Determine the (X, Y) coordinate at the center of the cell enclosing the given text.  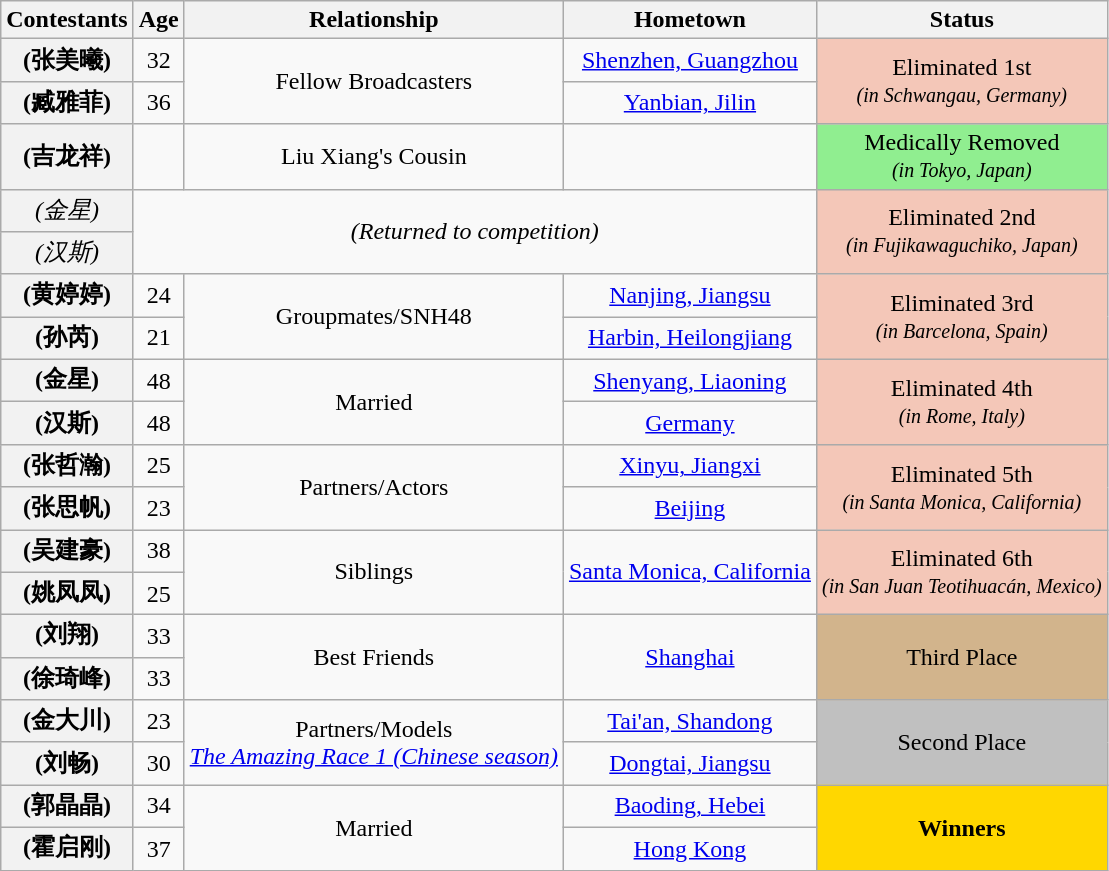
Eliminated 4th(in Rome, Italy) (962, 402)
Third Place (962, 658)
Hong Kong (690, 848)
Partners/ModelsThe Amazing Race 1 (Chinese season) (374, 742)
(徐琦峰) (67, 678)
Partners/Actors (374, 486)
Fellow Broadcasters (374, 82)
Siblings (374, 572)
(张美曦) (67, 60)
(金大川) (67, 722)
36 (158, 102)
Eliminated 1st(in Schwangau, Germany) (962, 82)
(孙芮) (67, 338)
Age (158, 20)
Medically Removed(in Tokyo, Japan) (962, 156)
Baoding, Hebei (690, 806)
30 (158, 764)
Harbin, Heilongjiang (690, 338)
(吴建豪) (67, 552)
24 (158, 296)
(姚凤凤) (67, 594)
Liu Xiang's Cousin (374, 156)
Beijing (690, 508)
Best Friends (374, 658)
38 (158, 552)
37 (158, 848)
34 (158, 806)
Nanjing, Jiangsu (690, 296)
(霍启刚) (67, 848)
Eliminated 2nd(in Fujikawaguchiko, Japan) (962, 232)
(吉龙祥) (67, 156)
Groupmates/SNH48 (374, 316)
Dongtai, Jiangsu (690, 764)
(Returned to competition) (474, 232)
(刘翔) (67, 636)
Tai'an, Shandong (690, 722)
(黄婷婷) (67, 296)
32 (158, 60)
Santa Monica, California (690, 572)
Relationship (374, 20)
Eliminated 3rd(in Barcelona, Spain) (962, 316)
Shenyang, Liaoning (690, 380)
Germany (690, 424)
(臧雅菲) (67, 102)
(郭晶晶) (67, 806)
Status (962, 20)
Eliminated 6th(in San Juan Teotihuacán, Mexico) (962, 572)
Xinyu, Jiangxi (690, 466)
(刘畅) (67, 764)
Second Place (962, 742)
(张思帆) (67, 508)
Shenzhen, Guangzhou (690, 60)
Contestants (67, 20)
Shanghai (690, 658)
(张哲瀚) (67, 466)
Yanbian, Jilin (690, 102)
Eliminated 5th(in Santa Monica, California) (962, 486)
Winners (962, 828)
Hometown (690, 20)
21 (158, 338)
